Scan for the cell matching the given text and deliver its [X, Y] coordinate at center. 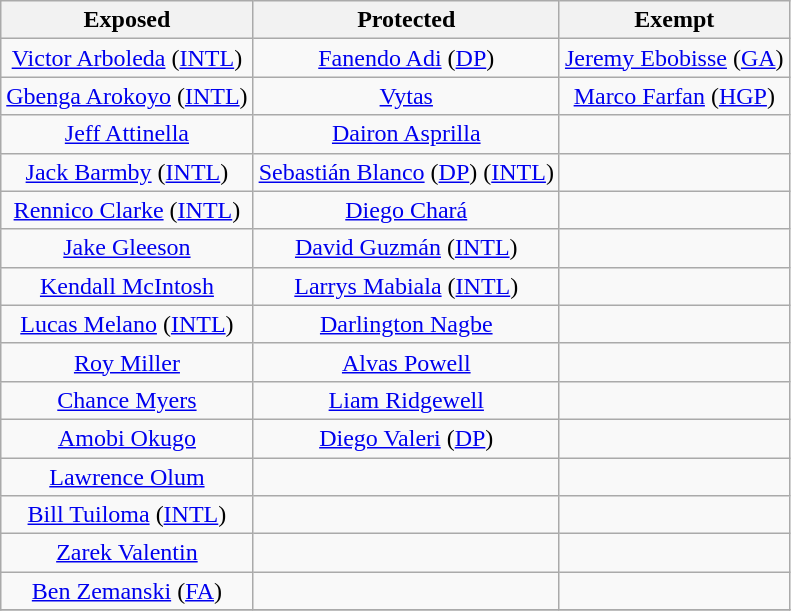
Fanendo Adi (DP) [406, 58]
Vytas [406, 96]
Jake Gleeson [127, 248]
Bill Tuiloma (INTL) [127, 515]
Liam Ridgewell [406, 400]
Lucas Melano (INTL) [127, 324]
Sebastián Blanco (DP) (INTL) [406, 172]
Exempt [674, 20]
Marco Farfan (HGP) [674, 96]
David Guzmán (INTL) [406, 248]
Jeremy Ebobisse (GA) [674, 58]
Lawrence Olum [127, 477]
Alvas Powell [406, 362]
Victor Arboleda (INTL) [127, 58]
Kendall McIntosh [127, 286]
Amobi Okugo [127, 438]
Jeff Attinella [127, 134]
Dairon Asprilla [406, 134]
Diego Chará [406, 210]
Larrys Mabiala (INTL) [406, 286]
Darlington Nagbe [406, 324]
Zarek Valentin [127, 553]
Chance Myers [127, 400]
Rennico Clarke (INTL) [127, 210]
Exposed [127, 20]
Gbenga Arokoyo (INTL) [127, 96]
Roy Miller [127, 362]
Jack Barmby (INTL) [127, 172]
Diego Valeri (DP) [406, 438]
Ben Zemanski (FA) [127, 591]
Protected [406, 20]
